Find where the given text appears and provide that cell's center as (X, Y) coordinate. 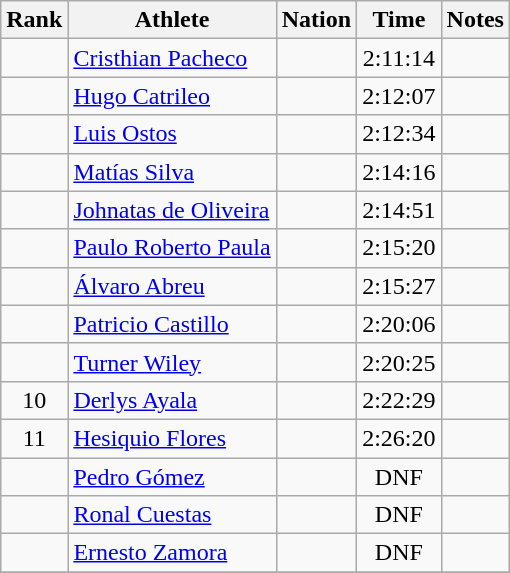
Matías Silva (172, 172)
Athlete (172, 20)
2:14:16 (399, 172)
11 (34, 438)
10 (34, 400)
Johnatas de Oliveira (172, 210)
Paulo Roberto Paula (172, 248)
Ernesto Zamora (172, 553)
2:14:51 (399, 210)
2:11:14 (399, 58)
Notes (475, 20)
Ronal Cuestas (172, 515)
2:26:20 (399, 438)
Hugo Catrileo (172, 96)
Cristhian Pacheco (172, 58)
2:12:07 (399, 96)
Turner Wiley (172, 362)
2:15:27 (399, 286)
Time (399, 20)
Nation (316, 20)
2:20:06 (399, 324)
Derlys Ayala (172, 400)
2:12:34 (399, 134)
Pedro Gómez (172, 477)
Álvaro Abreu (172, 286)
Hesiquio Flores (172, 438)
Patricio Castillo (172, 324)
2:15:20 (399, 248)
Luis Ostos (172, 134)
2:22:29 (399, 400)
Rank (34, 20)
2:20:25 (399, 362)
